For the text-containing cell, return its midpoint in [X, Y] coordinate format. 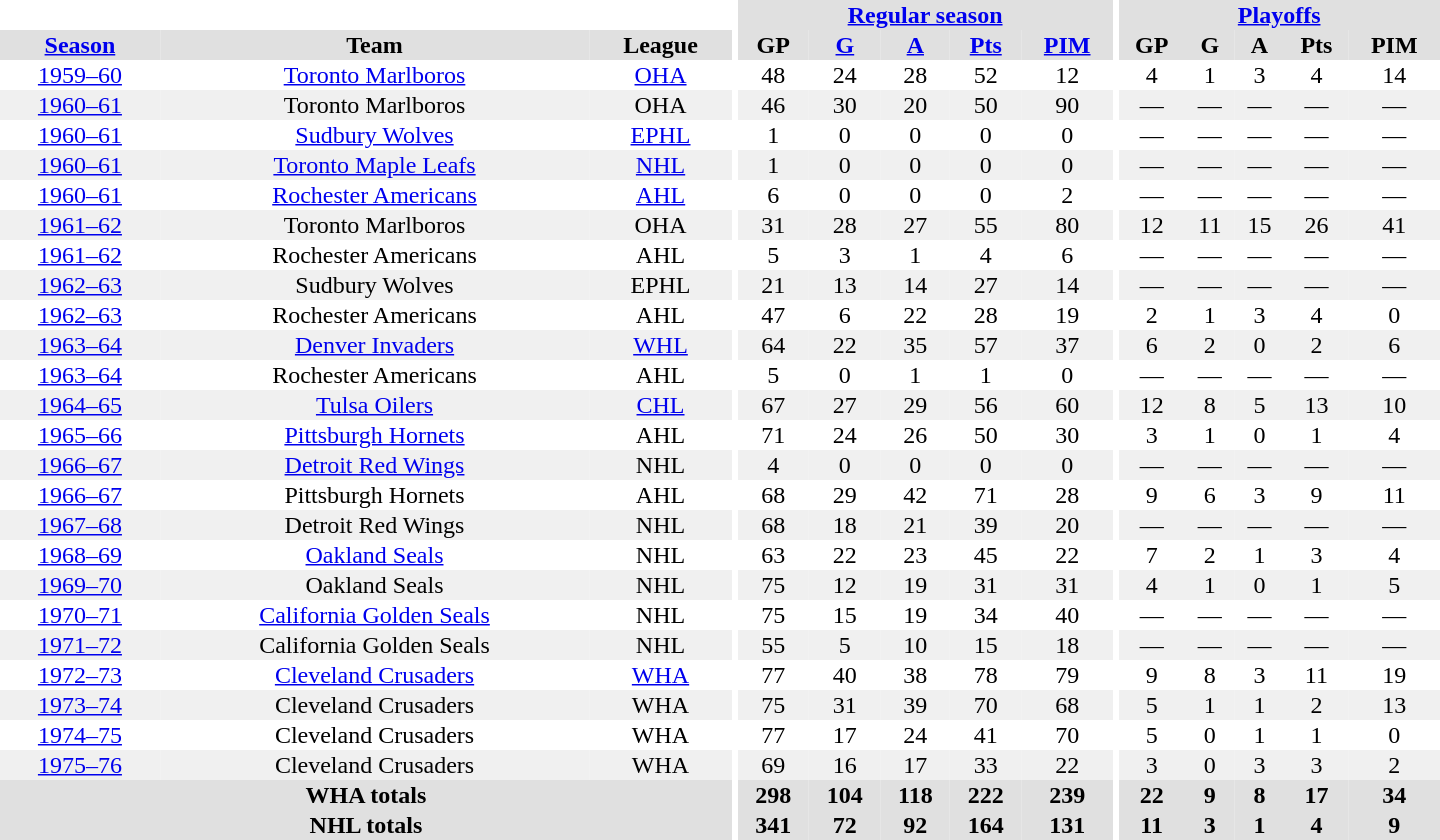
Season [80, 45]
1959–60 [80, 75]
1973–74 [80, 705]
League [660, 45]
WHA totals [366, 795]
341 [773, 825]
1972–73 [80, 675]
48 [773, 75]
NHL totals [366, 825]
42 [916, 495]
Tulsa Oilers [374, 405]
56 [986, 405]
60 [1068, 405]
47 [773, 315]
23 [916, 555]
1964–65 [80, 405]
1969–70 [80, 585]
131 [1068, 825]
1975–76 [80, 765]
Toronto Maple Leafs [374, 165]
1971–72 [80, 645]
Team [374, 45]
52 [986, 75]
104 [845, 795]
45 [986, 555]
239 [1068, 795]
72 [845, 825]
69 [773, 765]
35 [916, 345]
33 [986, 765]
90 [1068, 105]
38 [916, 675]
64 [773, 345]
63 [773, 555]
Regular season [924, 15]
80 [1068, 225]
79 [1068, 675]
1965–66 [80, 435]
1968–69 [80, 555]
Playoffs [1279, 15]
16 [845, 765]
118 [916, 795]
1974–75 [80, 735]
298 [773, 795]
1967–68 [80, 525]
1970–71 [80, 615]
164 [986, 825]
CHL [660, 405]
37 [1068, 345]
222 [986, 795]
92 [916, 825]
Denver Invaders [374, 345]
46 [773, 105]
57 [986, 345]
78 [986, 675]
7 [1152, 555]
WHL [660, 345]
67 [773, 405]
